Return [x, y] of the center of cell containing provided text 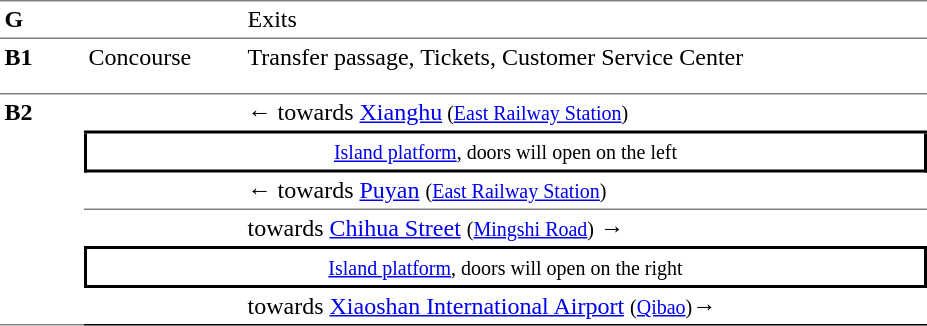
← towards Xianghu (East Railway Station) [585, 114]
B2 [42, 210]
B1 [42, 67]
G [42, 20]
towards Chihua Street (Mingshi Road) → [585, 228]
Transfer passage, Tickets, Customer Service Center [585, 57]
← towards Puyan (East Railway Station) [585, 191]
towards Xiaoshan International Airport (Qibao)→ [585, 307]
Exits [585, 20]
Island platform, doors will open on the right [506, 267]
Island platform, doors will open on the left [506, 154]
Concourse [164, 67]
